Output the [x, y] coordinate of the center of the cell containing the given text.  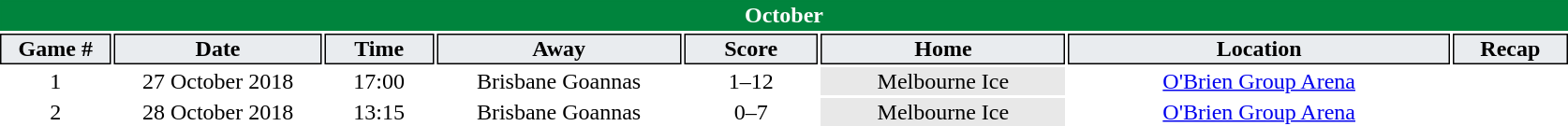
October [784, 15]
13:15 [379, 112]
Recap [1510, 49]
28 October 2018 [218, 112]
Home [943, 49]
0–7 [751, 112]
17:00 [379, 81]
1 [56, 81]
Score [751, 49]
1–12 [751, 81]
Game # [56, 49]
27 October 2018 [218, 81]
Location [1259, 49]
Time [379, 49]
Date [218, 49]
2 [56, 112]
Away [559, 49]
